For the text-containing cell, return its midpoint in (x, y) coordinate format. 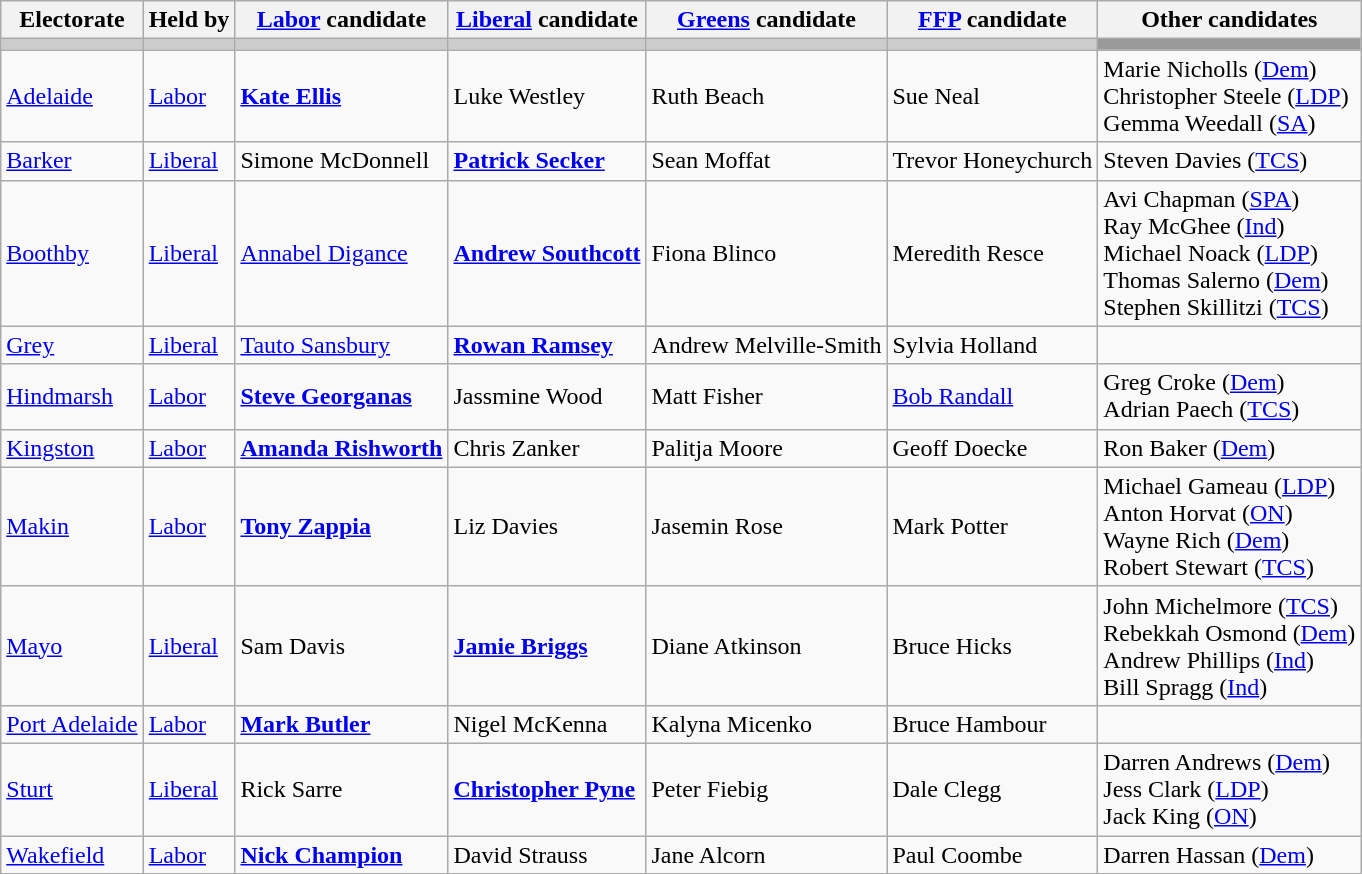
Marie Nicholls (Dem)Christopher Steele (LDP)Gemma Weedall (SA) (1230, 96)
Other candidates (1230, 20)
Boothby (72, 253)
Diane Atkinson (766, 646)
Sturt (72, 789)
Steven Davies (TCS) (1230, 161)
Port Adelaide (72, 724)
Dale Clegg (992, 789)
Liberal candidate (547, 20)
Kalyna Micenko (766, 724)
Amanda Rishworth (342, 448)
Andrew Southcott (547, 253)
John Michelmore (TCS)Rebekkah Osmond (Dem)Andrew Phillips (Ind)Bill Spragg (Ind) (1230, 646)
Mark Potter (992, 526)
Tauto Sansbury (342, 345)
Greg Croke (Dem)Adrian Paech (TCS) (1230, 396)
Ron Baker (Dem) (1230, 448)
Sam Davis (342, 646)
Mark Butler (342, 724)
David Strauss (547, 855)
Chris Zanker (547, 448)
Greens candidate (766, 20)
Meredith Resce (992, 253)
Tony Zappia (342, 526)
Bruce Hambour (992, 724)
Darren Hassan (Dem) (1230, 855)
Nick Champion (342, 855)
Nigel McKenna (547, 724)
Jamie Briggs (547, 646)
Avi Chapman (SPA)Ray McGhee (Ind)Michael Noack (LDP)Thomas Salerno (Dem)Stephen Skillitzi (TCS) (1230, 253)
Rick Sarre (342, 789)
Palitja Moore (766, 448)
Ruth Beach (766, 96)
Wakefield (72, 855)
Luke Westley (547, 96)
Darren Andrews (Dem)Jess Clark (LDP)Jack King (ON) (1230, 789)
Sue Neal (992, 96)
Jassmine Wood (547, 396)
Christopher Pyne (547, 789)
Rowan Ramsey (547, 345)
Hindmarsh (72, 396)
Patrick Secker (547, 161)
Grey (72, 345)
Michael Gameau (LDP)Anton Horvat (ON)Wayne Rich (Dem)Robert Stewart (TCS) (1230, 526)
Liz Davies (547, 526)
Mayo (72, 646)
Peter Fiebig (766, 789)
Kate Ellis (342, 96)
Sean Moffat (766, 161)
Barker (72, 161)
Jasemin Rose (766, 526)
Trevor Honeychurch (992, 161)
Fiona Blinco (766, 253)
Electorate (72, 20)
Andrew Melville-Smith (766, 345)
FFP candidate (992, 20)
Bob Randall (992, 396)
Jane Alcorn (766, 855)
Matt Fisher (766, 396)
Paul Coombe (992, 855)
Makin (72, 526)
Kingston (72, 448)
Steve Georganas (342, 396)
Annabel Digance (342, 253)
Sylvia Holland (992, 345)
Simone McDonnell (342, 161)
Bruce Hicks (992, 646)
Geoff Doecke (992, 448)
Labor candidate (342, 20)
Adelaide (72, 96)
Held by (189, 20)
